Return (X, Y) of the center of cell containing provided text 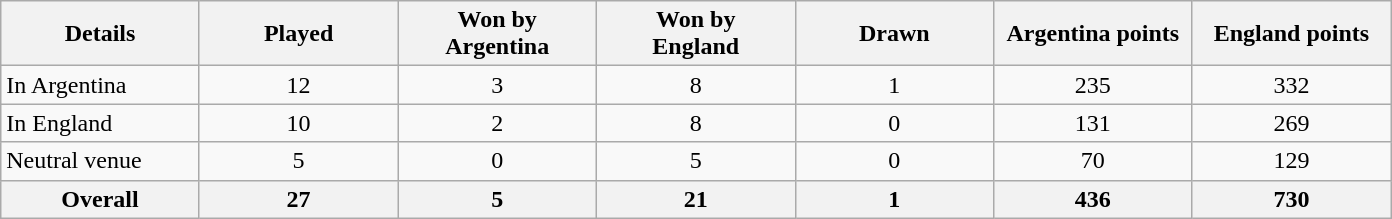
Details (100, 34)
131 (1094, 123)
Won byEngland (696, 34)
269 (1292, 123)
21 (696, 199)
In Argentina (100, 85)
235 (1094, 85)
Overall (100, 199)
730 (1292, 199)
Argentina points (1094, 34)
Drawn (894, 34)
In England (100, 123)
436 (1094, 199)
70 (1094, 161)
Played (298, 34)
Won byArgentina (498, 34)
2 (498, 123)
332 (1292, 85)
27 (298, 199)
12 (298, 85)
England points (1292, 34)
129 (1292, 161)
Neutral venue (100, 161)
10 (298, 123)
3 (498, 85)
